For the text-containing cell, return its midpoint in (x, y) coordinate format. 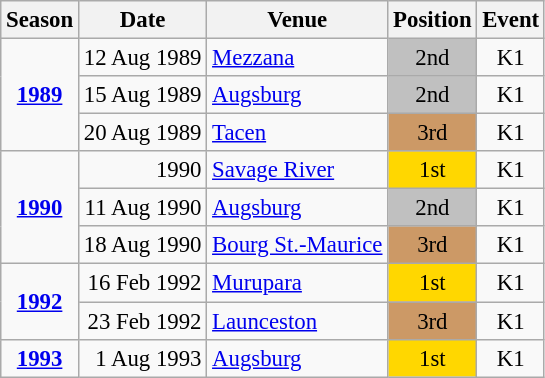
Bourg St.-Maurice (298, 245)
20 Aug 1989 (142, 133)
Position (432, 20)
1 Aug 1993 (142, 358)
1993 (40, 358)
Season (40, 20)
1989 (40, 96)
12 Aug 1989 (142, 58)
Murupara (298, 283)
Date (142, 20)
Event (511, 20)
23 Feb 1992 (142, 321)
11 Aug 1990 (142, 208)
Launceston (298, 321)
18 Aug 1990 (142, 245)
16 Feb 1992 (142, 283)
Tacen (298, 133)
Mezzana (298, 58)
Savage River (298, 170)
1992 (40, 302)
Venue (298, 20)
15 Aug 1989 (142, 95)
